Extract the [X, Y] coordinate from the center of the cell holding the provided text.  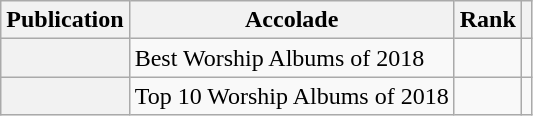
Top 10 Worship Albums of 2018 [292, 96]
Publication [65, 20]
Accolade [292, 20]
Rank [488, 20]
Best Worship Albums of 2018 [292, 58]
